Return the [X, Y] coordinate for the center point of the cell that contains the specified text.  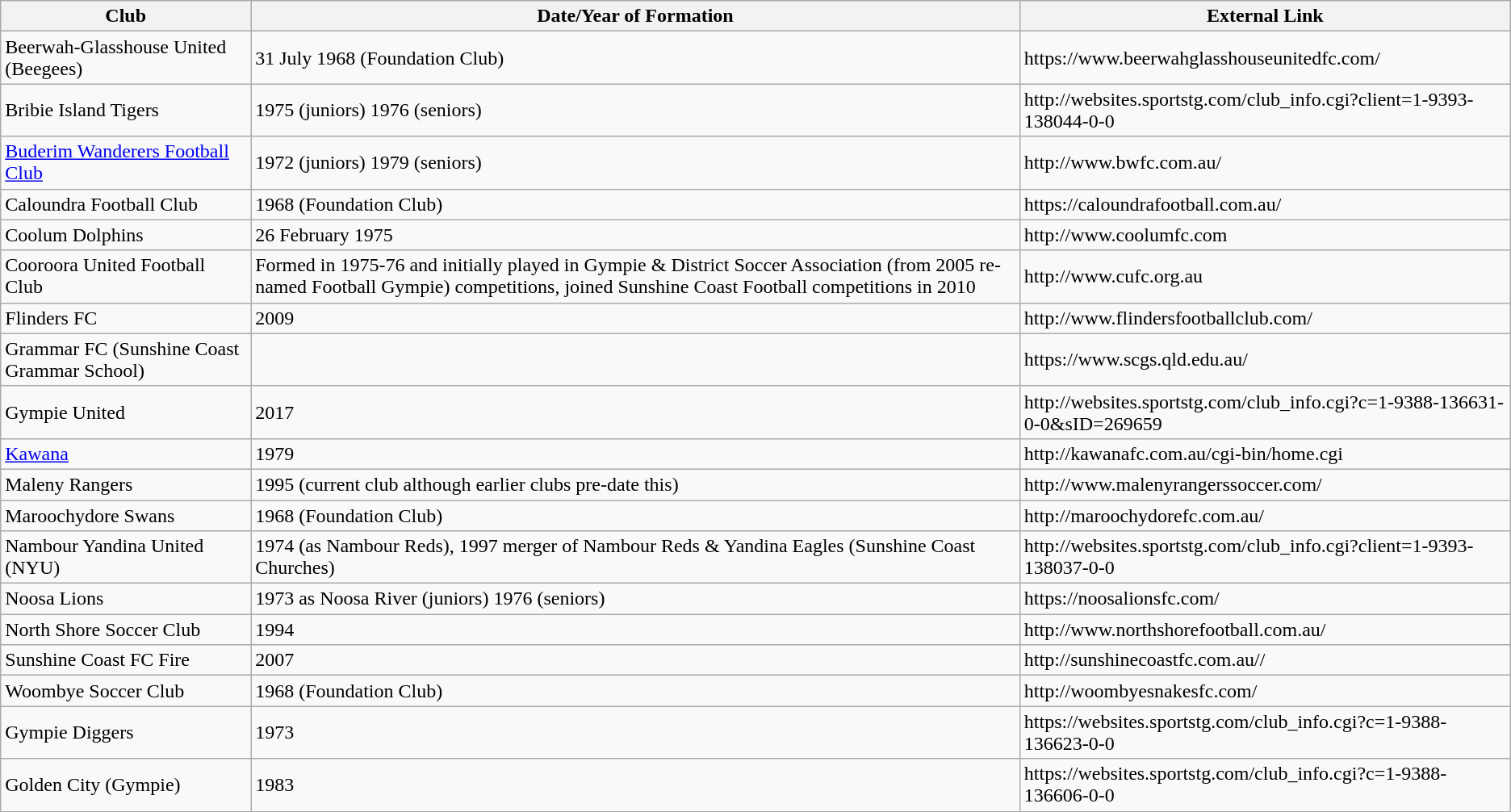
http://maroochydorefc.com.au/ [1265, 516]
1972 (juniors) 1979 (seniors) [636, 163]
Caloundra Football Club [126, 204]
Nambour Yandina United (NYU) [126, 557]
1973 as Noosa River (juniors) 1976 (seniors) [636, 599]
1983 [636, 785]
Gympie United [126, 412]
Woombye Soccer Club [126, 691]
Bribie Island Tigers [126, 110]
North Shore Soccer Club [126, 630]
Gympie Diggers [126, 733]
https://websites.sportstg.com/club_info.cgi?c=1-9388-136606-0-0 [1265, 785]
http://www.coolumfc.com [1265, 235]
http://websites.sportstg.com/club_info.cgi?client=1-9393-138037-0-0 [1265, 557]
26 February 1975 [636, 235]
1979 [636, 454]
http://websites.sportstg.com/club_info.cgi?c=1-9388-136631-0-0&sID=269659 [1265, 412]
Buderim Wanderers Football Club [126, 163]
http://www.malenyrangerssoccer.com/ [1265, 484]
Flinders FC [126, 318]
1973 [636, 733]
2017 [636, 412]
http://www.bwfc.com.au/ [1265, 163]
Noosa Lions [126, 599]
Coolum Dolphins [126, 235]
http://woombyesnakesfc.com/ [1265, 691]
https://websites.sportstg.com/club_info.cgi?c=1-9388-136623-0-0 [1265, 733]
http://websites.sportstg.com/club_info.cgi?client=1-9393-138044-0-0 [1265, 110]
2007 [636, 660]
https://www.scgs.qld.edu.au/ [1265, 360]
1975 (juniors) 1976 (seniors) [636, 110]
http://www.flindersfootballclub.com/ [1265, 318]
http://kawanafc.com.au/cgi-bin/home.cgi [1265, 454]
Club [126, 16]
1974 (as Nambour Reds), 1997 merger of Nambour Reds & Yandina Eagles (Sunshine Coast Churches) [636, 557]
Grammar FC (Sunshine Coast Grammar School) [126, 360]
Golden City (Gympie) [126, 785]
1995 (current club although earlier clubs pre-date this) [636, 484]
Maleny Rangers [126, 484]
https://www.beerwahglasshouseunitedfc.com/ [1265, 58]
https://caloundrafootball.com.au/ [1265, 204]
1994 [636, 630]
http://sunshinecoastfc.com.au// [1265, 660]
Sunshine Coast FC Fire [126, 660]
2009 [636, 318]
Cooroora United Football Club [126, 276]
http://www.cufc.org.au [1265, 276]
External Link [1265, 16]
31 July 1968 (Foundation Club) [636, 58]
http://www.northshorefootball.com.au/ [1265, 630]
https://noosalionsfc.com/ [1265, 599]
Beerwah-Glasshouse United (Beegees) [126, 58]
Kawana [126, 454]
Maroochydore Swans [126, 516]
Date/Year of Formation [636, 16]
